For the text-containing cell, return its midpoint in [x, y] coordinate format. 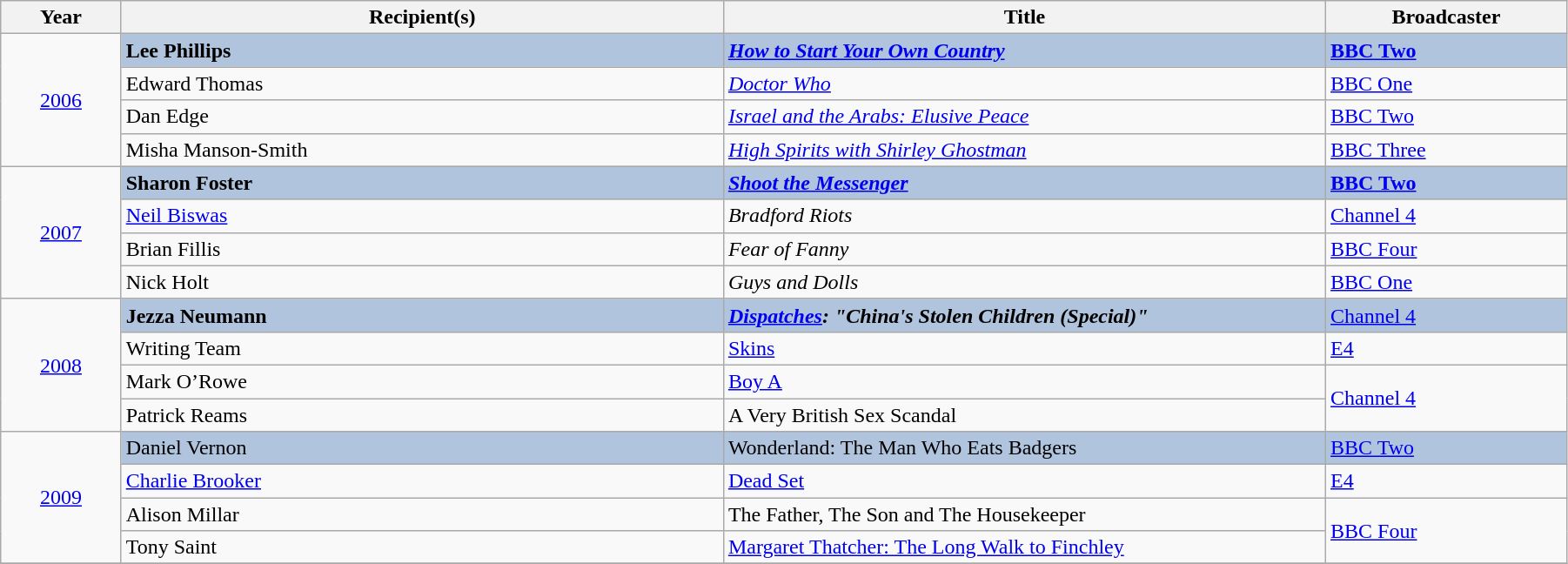
Writing Team [422, 348]
High Spirits with Shirley Ghostman [1024, 150]
Shoot the Messenger [1024, 183]
Brian Fillis [422, 249]
Edward Thomas [422, 84]
A Very British Sex Scandal [1024, 415]
Charlie Brooker [422, 481]
Bradford Riots [1024, 216]
Lee Phillips [422, 50]
Patrick Reams [422, 415]
2006 [61, 100]
Israel and the Arabs: Elusive Peace [1024, 117]
Margaret Thatcher: The Long Walk to Finchley [1024, 547]
Jezza Neumann [422, 315]
Dan Edge [422, 117]
Year [61, 17]
Broadcaster [1446, 17]
Daniel Vernon [422, 448]
Title [1024, 17]
2008 [61, 365]
2009 [61, 498]
Guys and Dolls [1024, 282]
Doctor Who [1024, 84]
2007 [61, 232]
Fear of Fanny [1024, 249]
Skins [1024, 348]
Nick Holt [422, 282]
Neil Biswas [422, 216]
The Father, The Son and The Housekeeper [1024, 514]
Tony Saint [422, 547]
How to Start Your Own Country [1024, 50]
Dead Set [1024, 481]
Misha Manson-Smith [422, 150]
Sharon Foster [422, 183]
Dispatches: "China's Stolen Children (Special)" [1024, 315]
Recipient(s) [422, 17]
Wonderland: The Man Who Eats Badgers [1024, 448]
Mark O’Rowe [422, 381]
BBC Three [1446, 150]
Alison Millar [422, 514]
Boy A [1024, 381]
